Search for the cell housing the specified text and yield its [x, y] center coordinate. 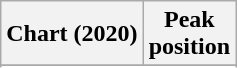
Peak position [189, 34]
Chart (2020) [72, 34]
